Find where the given text appears and provide that cell's center as [x, y] coordinate. 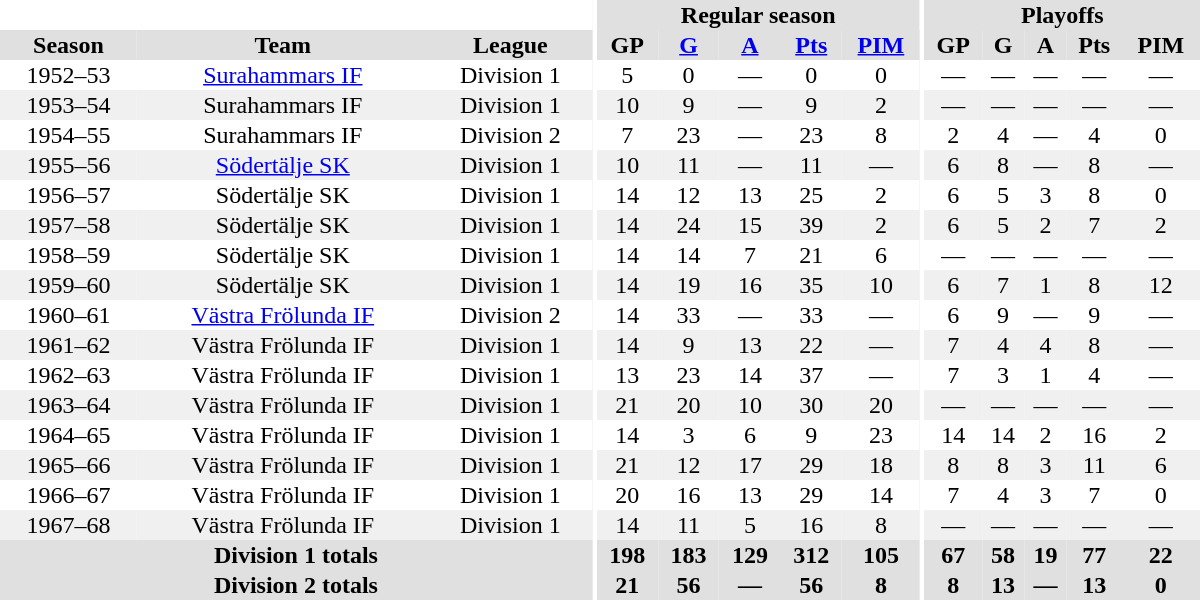
15 [750, 225]
Season [68, 45]
1955–56 [68, 165]
312 [812, 555]
1958–59 [68, 255]
1957–58 [68, 225]
1952–53 [68, 75]
Team [283, 45]
1960–61 [68, 315]
1965–66 [68, 465]
Regular season [758, 15]
25 [812, 195]
24 [688, 225]
35 [812, 285]
Division 2 totals [296, 585]
39 [812, 225]
129 [750, 555]
1966–67 [68, 495]
1963–64 [68, 405]
League [510, 45]
1967–68 [68, 525]
Division 1 totals [296, 555]
1961–62 [68, 345]
58 [1003, 555]
37 [812, 375]
1954–55 [68, 135]
1964–65 [68, 435]
183 [688, 555]
67 [954, 555]
1953–54 [68, 105]
18 [881, 465]
1962–63 [68, 375]
198 [628, 555]
1959–60 [68, 285]
Playoffs [1062, 15]
77 [1094, 555]
30 [812, 405]
105 [881, 555]
17 [750, 465]
1956–57 [68, 195]
